Search for the cell housing the specified text and yield its (x, y) center coordinate. 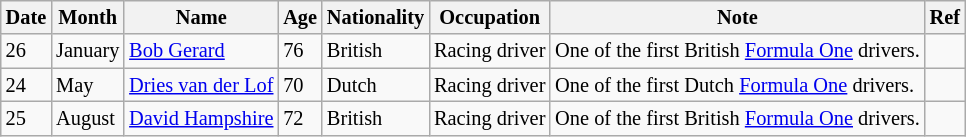
Ref (945, 17)
Dries van der Lof (201, 85)
72 (300, 118)
Name (201, 17)
70 (300, 85)
May (88, 85)
Dutch (376, 85)
Month (88, 17)
76 (300, 51)
Occupation (490, 17)
Nationality (376, 17)
One of the first Dutch Formula One drivers. (737, 85)
Date (26, 17)
David Hampshire (201, 118)
Bob Gerard (201, 51)
Note (737, 17)
25 (26, 118)
24 (26, 85)
Age (300, 17)
August (88, 118)
26 (26, 51)
January (88, 51)
